Detect which cell encompasses the target text, then output its (x, y) center coordinate. 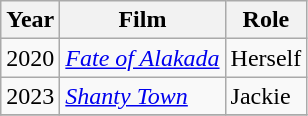
Shanty Town (142, 96)
2023 (30, 96)
Herself (266, 58)
Film (142, 20)
Fate of Alakada (142, 58)
Role (266, 20)
Year (30, 20)
Jackie (266, 96)
2020 (30, 58)
